Find where the given text appears and provide that cell's center as (X, Y) coordinate. 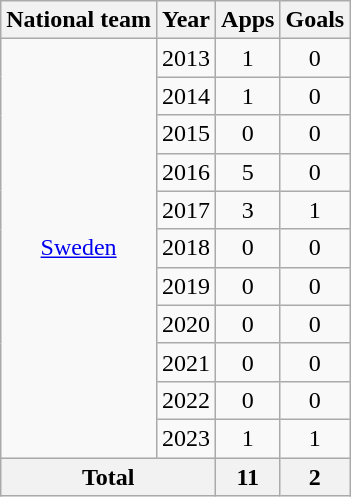
Year (186, 20)
5 (248, 172)
National team (79, 20)
2016 (186, 172)
Apps (248, 20)
2013 (186, 58)
2023 (186, 438)
Goals (315, 20)
2018 (186, 248)
2019 (186, 286)
3 (248, 210)
2 (315, 477)
11 (248, 477)
2017 (186, 210)
2015 (186, 134)
Total (108, 477)
2014 (186, 96)
2022 (186, 400)
Sweden (79, 248)
2021 (186, 362)
2020 (186, 324)
